For the text-containing cell, return its midpoint in (x, y) coordinate format. 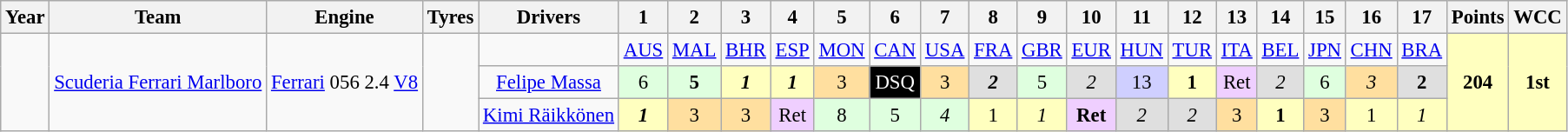
GBR (1042, 50)
FRA (994, 50)
14 (1280, 17)
USA (945, 50)
10 (1091, 17)
ITA (1237, 50)
BEL (1280, 50)
Drivers (549, 17)
Felipe Massa (549, 82)
Points (1477, 17)
MAL (695, 50)
12 (1192, 17)
9 (1042, 17)
DSQ (895, 82)
15 (1326, 17)
CHN (1371, 50)
AUS (643, 50)
7 (945, 17)
Scuderia Ferrari Marlboro (158, 83)
Ferrari 056 2.4 V8 (345, 83)
WCC (1538, 17)
Team (158, 17)
Kimi Räikkönen (549, 115)
HUN (1141, 50)
JPN (1326, 50)
16 (1371, 17)
CAN (895, 50)
Tyres (450, 17)
ESP (792, 50)
17 (1421, 17)
MON (842, 50)
EUR (1091, 50)
BHR (745, 50)
BRA (1421, 50)
1st (1538, 83)
204 (1477, 83)
TUR (1192, 50)
Engine (345, 17)
Year (25, 17)
11 (1141, 17)
